For the text-containing cell, return its midpoint in (X, Y) coordinate format. 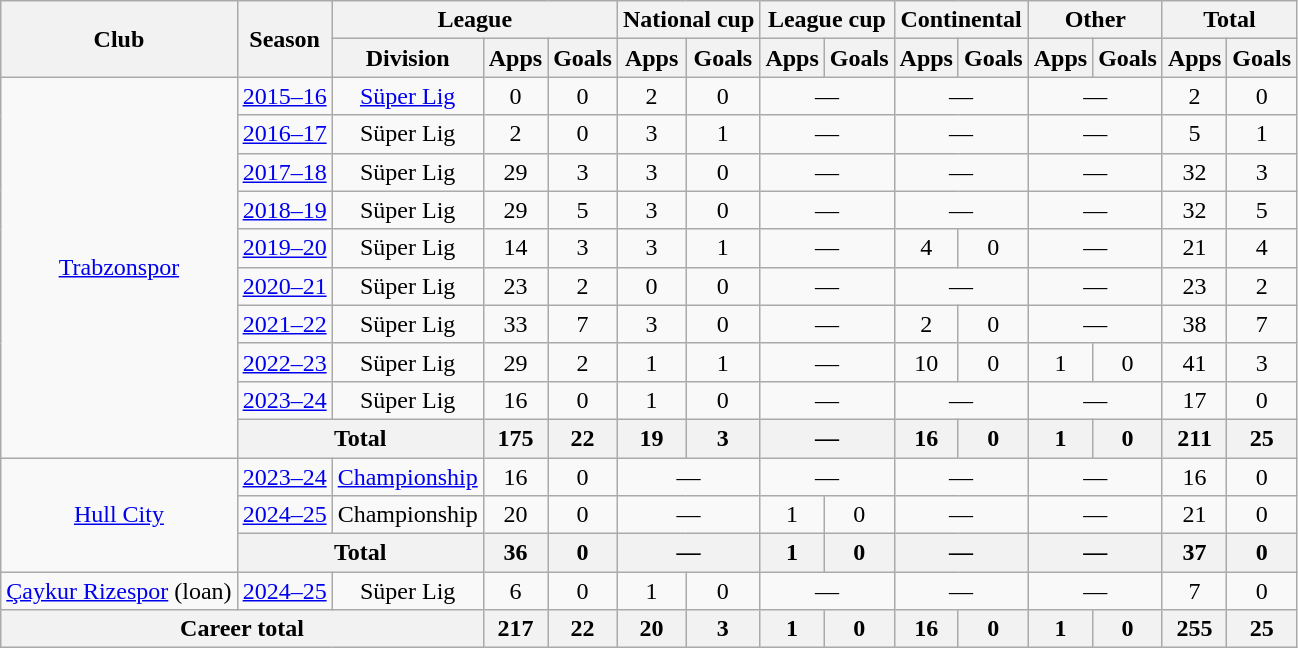
211 (1194, 438)
Club (119, 39)
36 (515, 553)
175 (515, 438)
Season (284, 39)
Continental (961, 20)
Çaykur Rizespor (loan) (119, 591)
League (474, 20)
2021–22 (284, 324)
Hull City (119, 515)
2017–18 (284, 172)
National cup (688, 20)
255 (1194, 629)
17 (1194, 400)
2020–21 (284, 286)
Other (1095, 20)
10 (926, 362)
Division (408, 58)
2016–17 (284, 134)
Career total (242, 629)
League cup (827, 20)
33 (515, 324)
2019–20 (284, 248)
2018–19 (284, 210)
38 (1194, 324)
2015–16 (284, 96)
14 (515, 248)
217 (515, 629)
19 (651, 438)
Trabzonspor (119, 268)
41 (1194, 362)
37 (1194, 553)
6 (515, 591)
2022–23 (284, 362)
